For the text-containing cell, return its midpoint in (X, Y) coordinate format. 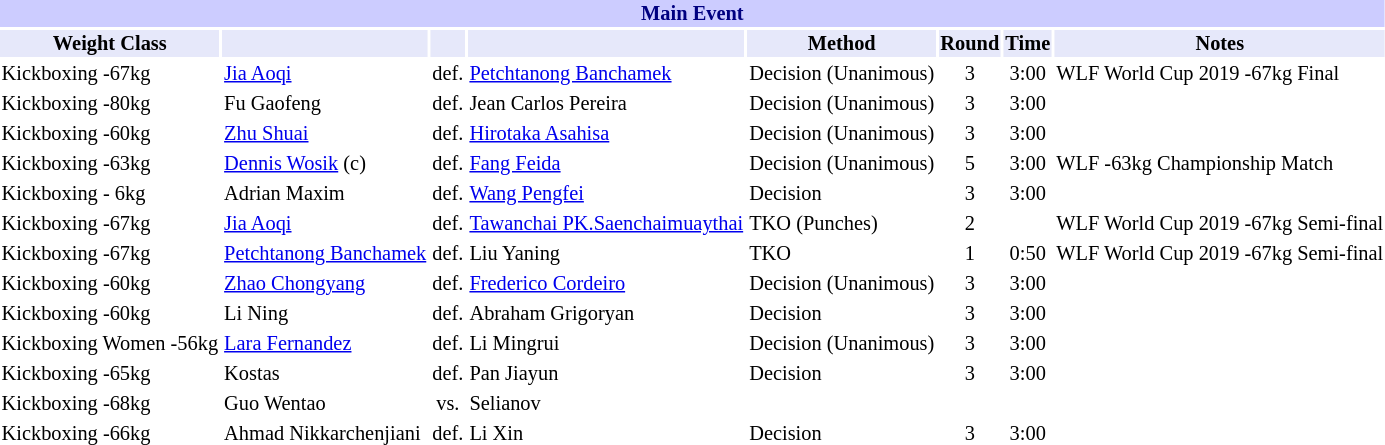
Dennis Wosik (c) (326, 164)
2 (970, 224)
Guo Wentao (326, 404)
Kickboxing -65kg (110, 374)
Tawanchai PK.Saenchaimuaythai (606, 224)
Fu Gaofeng (326, 104)
Selianov (606, 404)
Li Ning (326, 314)
Li Mingrui (606, 344)
Zhao Chongyang (326, 284)
TKO (Punches) (842, 224)
WLF World Cup 2019 -67kg Final (1220, 74)
Round (970, 44)
Wang Pengfei (606, 194)
5 (970, 164)
Kickboxing -68kg (110, 404)
Main Event (692, 14)
Hirotaka Asahisa (606, 134)
Abraham Grigoryan (606, 314)
Kostas (326, 374)
Notes (1220, 44)
1 (970, 254)
WLF -63kg Championship Match (1220, 164)
Frederico Cordeiro (606, 284)
Kickboxing Women -56kg (110, 344)
Weight Class (110, 44)
Zhu Shuai (326, 134)
Liu Yaning (606, 254)
Pan Jiayun (606, 374)
TKO (842, 254)
Lara Fernandez (326, 344)
Jean Carlos Pereira (606, 104)
Method (842, 44)
Kickboxing -80kg (110, 104)
Adrian Maxim (326, 194)
vs. (448, 404)
Fang Feida (606, 164)
Time (1028, 44)
Kickboxing - 6kg (110, 194)
0:50 (1028, 254)
Kickboxing -63kg (110, 164)
